Return the [x, y] coordinate for the center point of the cell that contains the specified text.  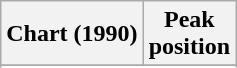
Peakposition [189, 34]
Chart (1990) [72, 34]
